Return (x, y) of the center of cell containing provided text 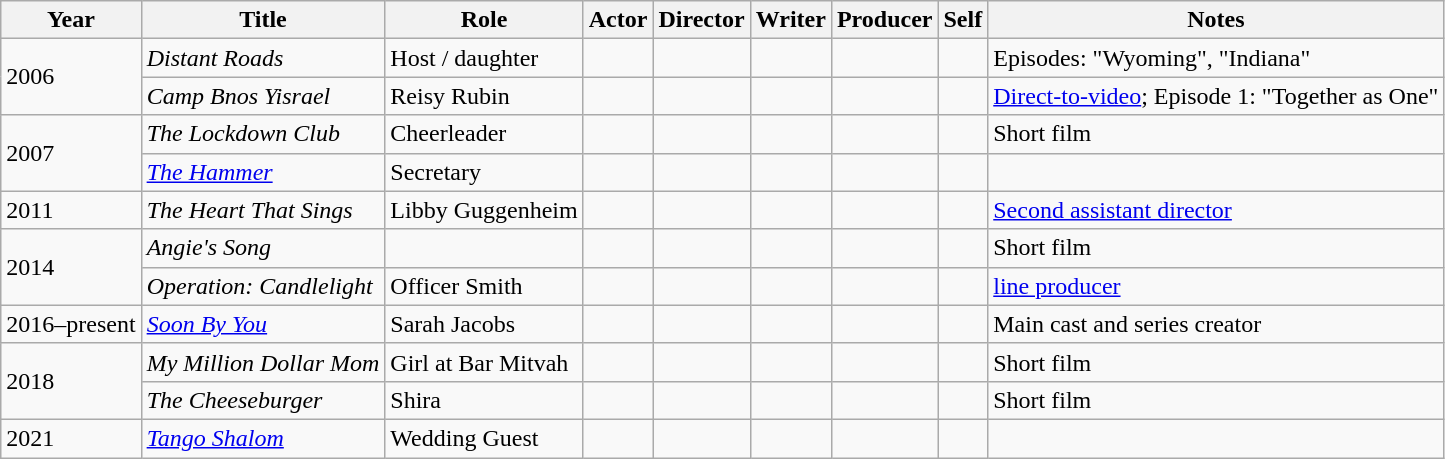
Role (484, 20)
line producer (1216, 286)
Tango Shalom (263, 438)
The Heart That Sings (263, 210)
Actor (618, 20)
Operation: Candlelight (263, 286)
2006 (71, 77)
2014 (71, 267)
Camp Bnos Yisrael (263, 96)
Distant Roads (263, 58)
2007 (71, 153)
Direct-to-video; Episode 1: "Together as One" (1216, 96)
The Lockdown Club (263, 134)
Director (702, 20)
Wedding Guest (484, 438)
The Hammer (263, 172)
Self (963, 20)
Shira (484, 400)
Producer (884, 20)
The Cheeseburger (263, 400)
Reisy Rubin (484, 96)
2011 (71, 210)
Year (71, 20)
Soon By You (263, 324)
Episodes: "Wyoming", "Indiana" (1216, 58)
Main cast and series creator (1216, 324)
Second assistant director (1216, 210)
Secretary (484, 172)
Girl at Bar Mitvah (484, 362)
My Million Dollar Mom (263, 362)
Notes (1216, 20)
2021 (71, 438)
Officer Smith (484, 286)
2018 (71, 381)
Cheerleader (484, 134)
Host / daughter (484, 58)
2016–present (71, 324)
Libby Guggenheim (484, 210)
Angie's Song (263, 248)
Writer (790, 20)
Title (263, 20)
Sarah Jacobs (484, 324)
